Locate the cell with the specified text and output its (X, Y) center coordinate. 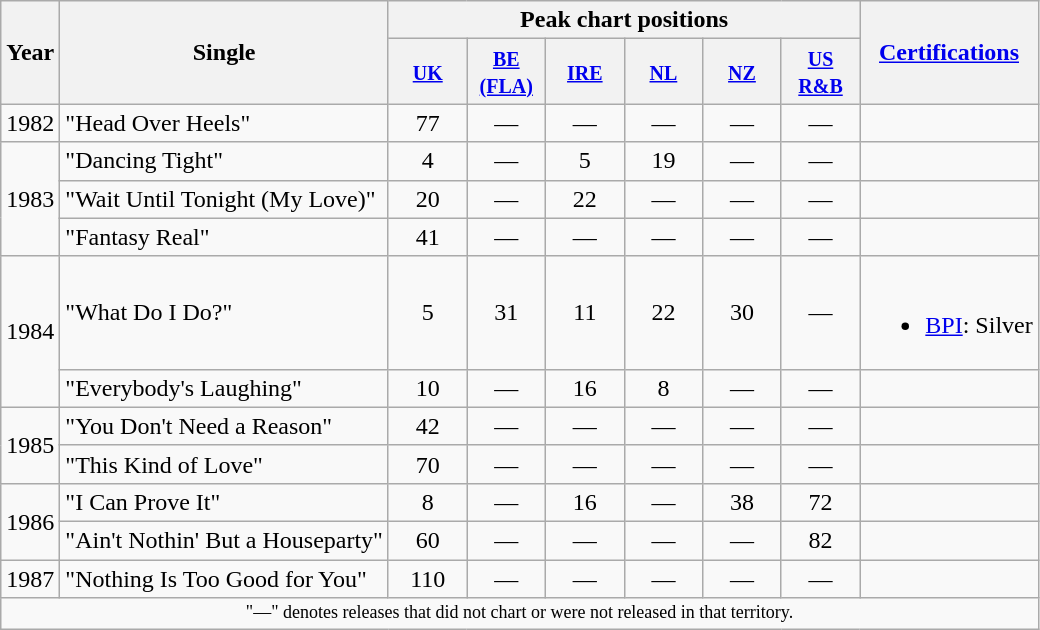
20 (428, 199)
"Ain't Nothin' But a Houseparty" (224, 540)
"Nothing Is Too Good for You" (224, 579)
"Everybody's Laughing" (224, 388)
"Fantasy Real" (224, 237)
"Wait Until Tonight (My Love)" (224, 199)
30 (742, 312)
72 (820, 502)
10 (428, 388)
NZ (742, 72)
60 (428, 540)
NL (664, 72)
82 (820, 540)
1985 (30, 445)
1986 (30, 521)
"I Can Prove It" (224, 502)
1983 (30, 199)
Peak chart positions (624, 20)
Single (224, 52)
11 (586, 312)
"What Do I Do?" (224, 312)
31 (506, 312)
38 (742, 502)
BE (FLA) (506, 72)
1984 (30, 332)
"You Don't Need a Reason" (224, 426)
BPI: Silver (949, 312)
UK (428, 72)
"Dancing Tight" (224, 161)
1987 (30, 579)
42 (428, 426)
70 (428, 464)
1982 (30, 123)
IRE (586, 72)
"Head Over Heels" (224, 123)
77 (428, 123)
19 (664, 161)
"This Kind of Love" (224, 464)
Certifications (949, 52)
4 (428, 161)
US R&B (820, 72)
41 (428, 237)
Year (30, 52)
110 (428, 579)
"—" denotes releases that did not chart or were not released in that territory. (520, 614)
